Return (X, Y) of the center of cell containing provided text 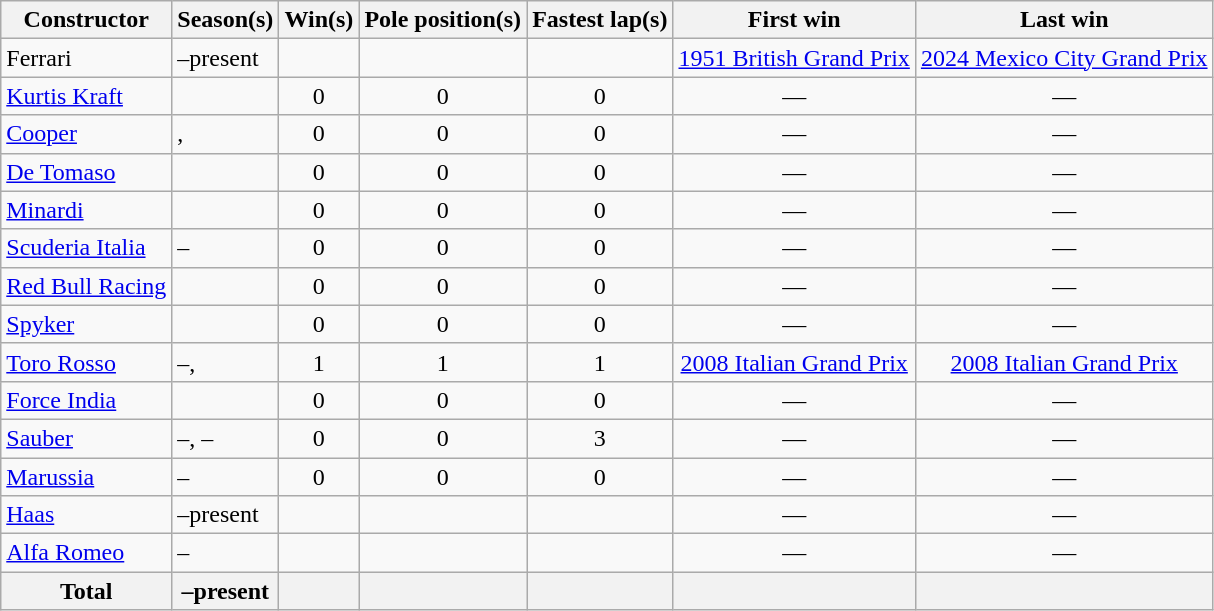
Season(s) (226, 20)
Alfa Romeo (86, 553)
, (226, 134)
Ferrari (86, 58)
–, – (226, 438)
Force India (86, 400)
Last win (1064, 20)
Scuderia Italia (86, 248)
Spyker (86, 324)
–, (226, 362)
Total (86, 591)
Sauber (86, 438)
2024 Mexico City Grand Prix (1064, 58)
Toro Rosso (86, 362)
1951 British Grand Prix (794, 58)
Marussia (86, 477)
Red Bull Racing (86, 286)
Kurtis Kraft (86, 96)
De Tomaso (86, 172)
Constructor (86, 20)
Pole position(s) (443, 20)
Fastest lap(s) (600, 20)
Win(s) (319, 20)
Haas (86, 515)
Cooper (86, 134)
First win (794, 20)
Minardi (86, 210)
3 (600, 438)
